Find where the given text appears and provide that cell's center as [X, Y] coordinate. 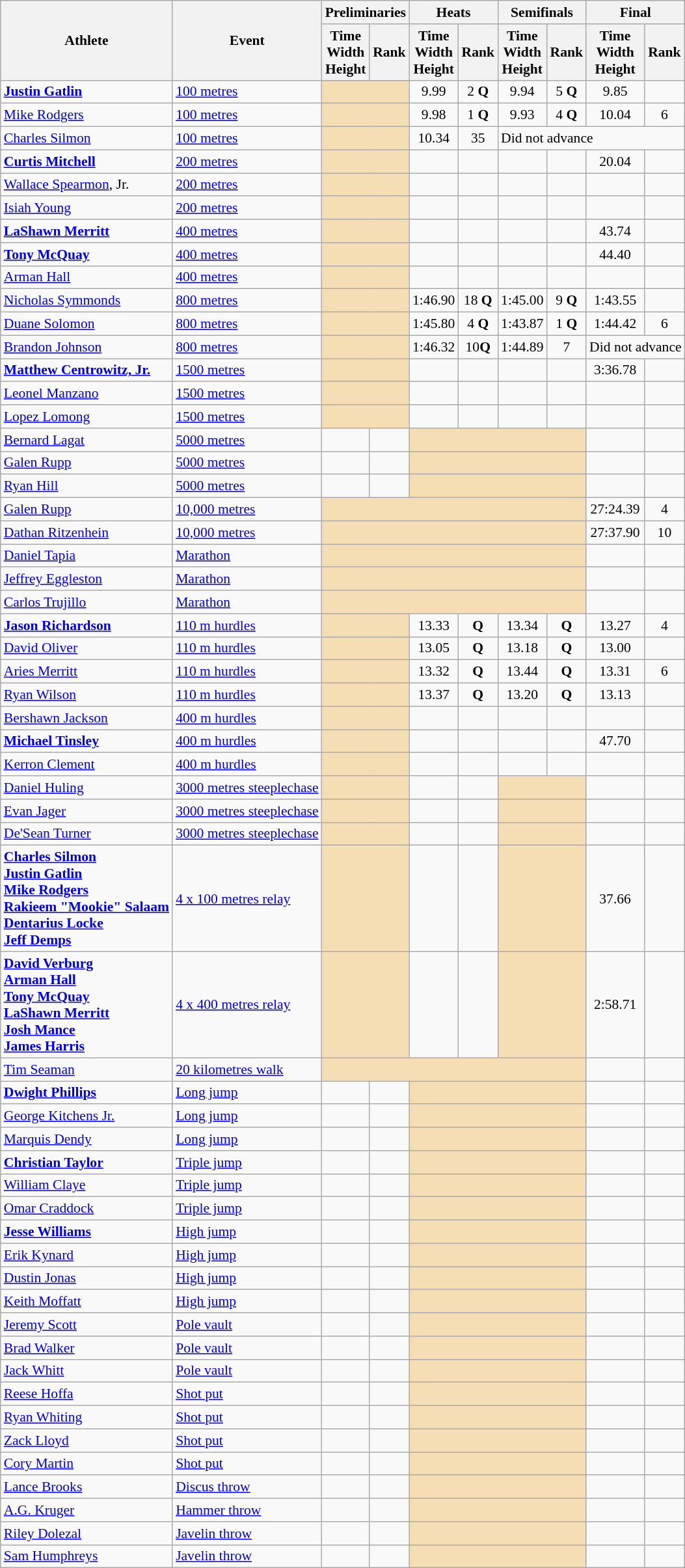
10.34 [433, 139]
20.04 [615, 161]
27:24.39 [615, 510]
Duane Solomon [87, 324]
David VerburgArman HallTony McQuayLaShawn MerrittJosh ManceJames Harris [87, 1005]
13.34 [522, 626]
43.74 [615, 231]
10.04 [615, 115]
Brad Walker [87, 1348]
Charles Silmon [87, 139]
2:58.71 [615, 1005]
Isiah Young [87, 208]
4 x 400 metres relay [247, 1005]
A.G. Kruger [87, 1510]
Dwight Phillips [87, 1093]
3:36.78 [615, 370]
13.37 [433, 695]
Zack Lloyd [87, 1440]
Ryan Whiting [87, 1418]
Nicholas Symmonds [87, 301]
13.31 [615, 672]
LaShawn Merritt [87, 231]
7 [567, 347]
Marquis Dendy [87, 1139]
Discus throw [247, 1487]
13.13 [615, 695]
Riley Dolezal [87, 1534]
Bershawn Jackson [87, 718]
37.66 [615, 898]
Michael Tinsley [87, 741]
Keith Moffatt [87, 1302]
10 [665, 532]
1:43.87 [522, 324]
De'Sean Turner [87, 834]
Kerron Clement [87, 765]
Curtis Mitchell [87, 161]
Erik Kynard [87, 1255]
5 Q [567, 92]
1:45.80 [433, 324]
Matthew Centrowitz, Jr. [87, 370]
Jack Whitt [87, 1371]
Wallace Spearmon, Jr. [87, 185]
Sam Humphreys [87, 1556]
13.20 [522, 695]
George Kitchens Jr. [87, 1116]
Justin Gatlin [87, 92]
Aries Merritt [87, 672]
27:37.90 [615, 532]
Lopez Lomong [87, 417]
13.32 [433, 672]
1:46.32 [433, 347]
Cory Martin [87, 1464]
1:44.89 [522, 347]
Jeffrey Eggleston [87, 579]
9.98 [433, 115]
Lance Brooks [87, 1487]
10Q [477, 347]
Ryan Hill [87, 486]
13.05 [433, 648]
Event [247, 40]
13.33 [433, 626]
35 [477, 139]
9.94 [522, 92]
2 Q [477, 92]
13.27 [615, 626]
Dathan Ritzenhein [87, 532]
Leonel Manzano [87, 394]
Brandon Johnson [87, 347]
18 Q [477, 301]
Hammer throw [247, 1510]
Jason Richardson [87, 626]
13.00 [615, 648]
William Claye [87, 1185]
Mike Rodgers [87, 115]
1:45.00 [522, 301]
Jeremy Scott [87, 1325]
47.70 [615, 741]
Carlos Trujillo [87, 602]
Arman Hall [87, 277]
44.40 [615, 254]
9 Q [567, 301]
1:46.90 [433, 301]
Athlete [87, 40]
Christian Taylor [87, 1162]
Daniel Tapia [87, 556]
Preliminaries [366, 12]
9.93 [522, 115]
Reese Hoffa [87, 1394]
13.18 [522, 648]
9.85 [615, 92]
Semifinals [542, 12]
Jesse Williams [87, 1232]
Evan Jager [87, 811]
9.99 [433, 92]
1:43.55 [615, 301]
Tony McQuay [87, 254]
Ryan Wilson [87, 695]
13.44 [522, 672]
Bernard Lagat [87, 440]
David Oliver [87, 648]
Final [636, 12]
Dustin Jonas [87, 1278]
Tim Seaman [87, 1069]
Charles SilmonJustin GatlinMike RodgersRakieem "Mookie" SalaamDentarius LockeJeff Demps [87, 898]
Heats [453, 12]
1:44.42 [615, 324]
Daniel Huling [87, 788]
Omar Craddock [87, 1209]
20 kilometres walk [247, 1069]
4 x 100 metres relay [247, 898]
